Pinpoint the cell where the given text exists, returning its [X, Y] midpoint coordinate. 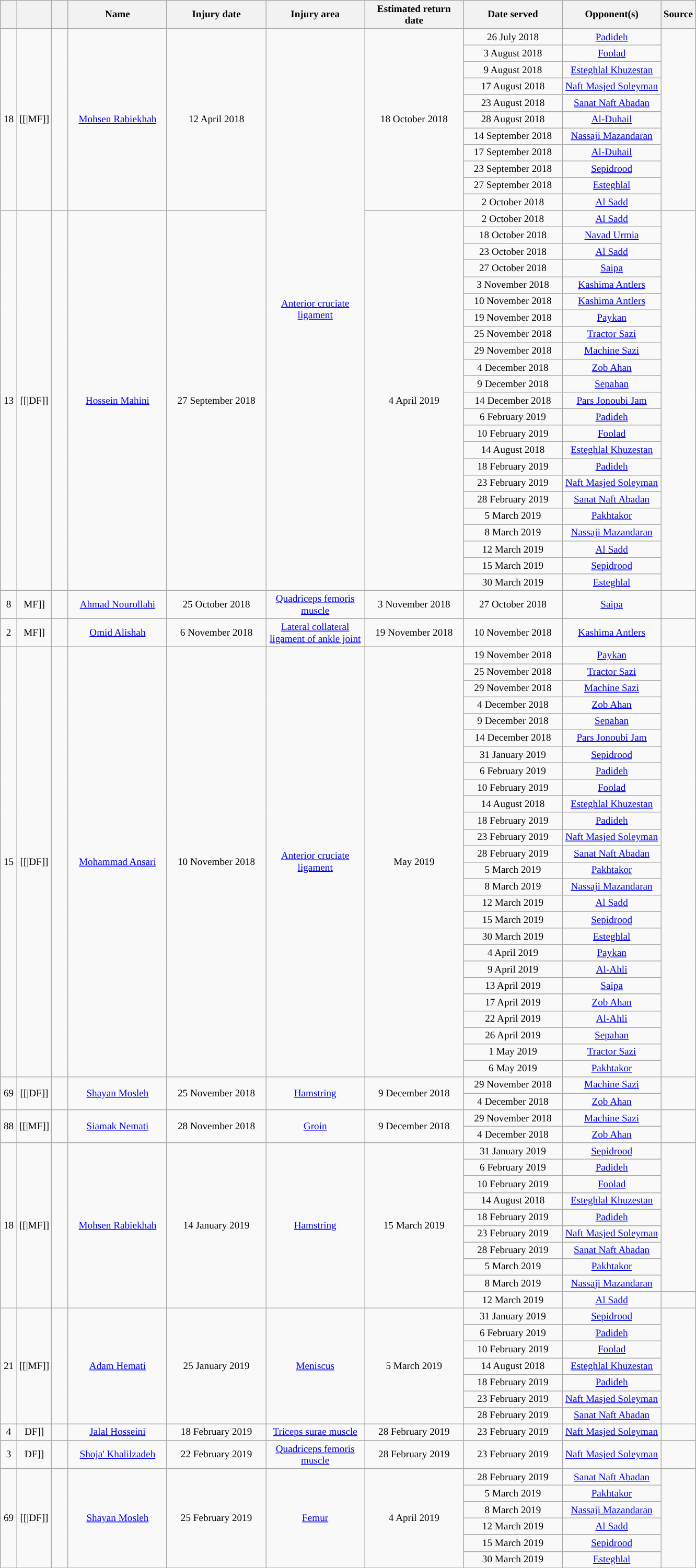
1 May 2019 [513, 1052]
25 January 2019 [216, 1365]
28 August 2018 [513, 120]
6 May 2019 [513, 1069]
23 September 2018 [513, 169]
Injury date [216, 15]
14 September 2018 [513, 136]
Jalal Hosseini [117, 1432]
4 [9, 1432]
Navad Urmia [611, 235]
22 February 2019 [216, 1455]
17 August 2018 [513, 87]
6 November 2018 [216, 633]
3 [9, 1455]
Siamak Nemati [117, 1126]
15 [9, 862]
Femur [316, 1518]
88 [9, 1126]
Adam Hemati [117, 1365]
Date served [513, 15]
Name [117, 15]
Estimated return date [414, 15]
Lateral collateral ligament of ankle joint [316, 633]
26 July 2018 [513, 37]
Omid Alishah [117, 633]
9 April 2019 [513, 969]
17 September 2018 [513, 153]
12 April 2018 [216, 120]
Hossein Mahini [117, 401]
23 August 2018 [513, 103]
2 [9, 633]
Triceps surae muscle [316, 1432]
14 January 2019 [216, 1225]
13 [9, 401]
8 [9, 604]
25 October 2018 [216, 604]
28 November 2018 [216, 1126]
17 April 2019 [513, 1002]
23 October 2018 [513, 252]
13 April 2019 [513, 986]
Meniscus [316, 1365]
May 2019 [414, 862]
9 August 2018 [513, 70]
25 February 2019 [216, 1518]
21 [9, 1365]
Source [678, 15]
Ahmad Nourollahi [117, 604]
Mohammad Ansari [117, 862]
22 April 2019 [513, 1019]
Injury area [316, 15]
26 April 2019 [513, 1035]
Groin [316, 1126]
3 August 2018 [513, 53]
Opponent(s) [611, 15]
Shoja' Khalilzadeh [117, 1455]
